Pinpoint the cell where the given text exists, returning its [x, y] midpoint coordinate. 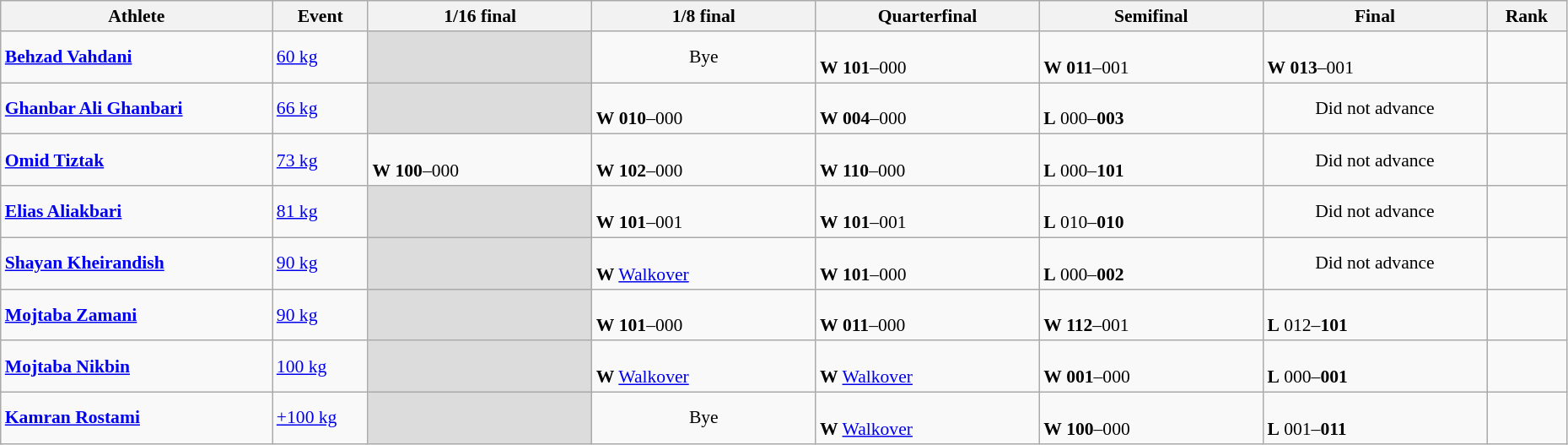
Semifinal [1150, 16]
W 102–000 [703, 160]
W 010–000 [703, 108]
Mojtaba Nikbin [137, 366]
Final [1375, 16]
W 011–001 [1150, 57]
L 010–010 [1150, 211]
Kamran Rostami [137, 419]
Behzad Vahdani [137, 57]
+100 kg [321, 419]
W 110–000 [928, 160]
60 kg [321, 57]
Mojtaba Zamani [137, 314]
81 kg [321, 211]
W 013–001 [1375, 57]
Shayan Kheirandish [137, 263]
L 000–002 [1150, 263]
W 004–000 [928, 108]
Event [321, 16]
W 001–000 [1150, 366]
L 000–101 [1150, 160]
L 001–011 [1375, 419]
Quarterfinal [928, 16]
L 000–001 [1375, 366]
W 011–000 [928, 314]
1/8 final [703, 16]
73 kg [321, 160]
L 000–003 [1150, 108]
Omid Tiztak [137, 160]
66 kg [321, 108]
Ghanbar Ali Ghanbari [137, 108]
W 112–001 [1150, 314]
Athlete [137, 16]
Elias Aliakbari [137, 211]
100 kg [321, 366]
1/16 final [479, 16]
Rank [1527, 16]
L 012–101 [1375, 314]
